Locate the cell with the specified text and output its (x, y) center coordinate. 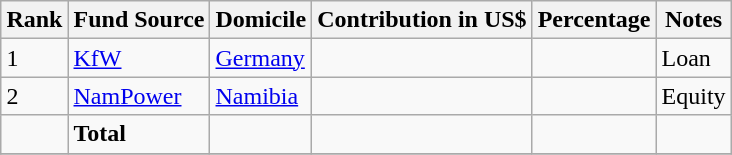
Domicile (261, 20)
KfW (139, 58)
Namibia (261, 96)
Fund Source (139, 20)
Equity (694, 96)
Total (139, 134)
Loan (694, 58)
Notes (694, 20)
2 (34, 96)
Contribution in US$ (422, 20)
Rank (34, 20)
1 (34, 58)
Percentage (594, 20)
Germany (261, 58)
NamPower (139, 96)
